Identify which cell holds the provided text, then report its [x, y] central coordinate. 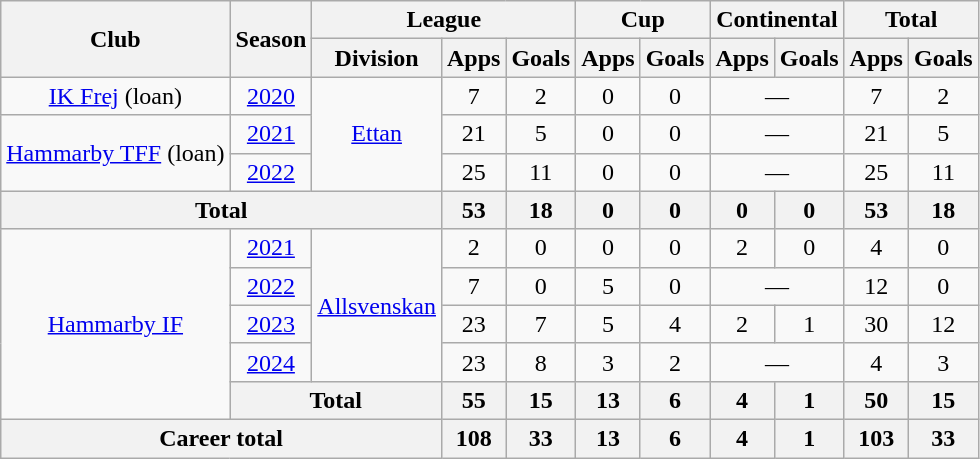
55 [473, 400]
Cup [643, 20]
2024 [271, 362]
2020 [271, 96]
Career total [222, 438]
Season [271, 39]
50 [876, 400]
Hammarby TFF (loan) [116, 153]
Club [116, 39]
Allsvenskan [377, 305]
IK Frej (loan) [116, 96]
Hammarby IF [116, 324]
2023 [271, 324]
League [444, 20]
8 [541, 362]
103 [876, 438]
Division [377, 58]
Continental [777, 20]
Ettan [377, 134]
108 [473, 438]
30 [876, 324]
